Scan for the cell matching the given text and deliver its [X, Y] coordinate at center. 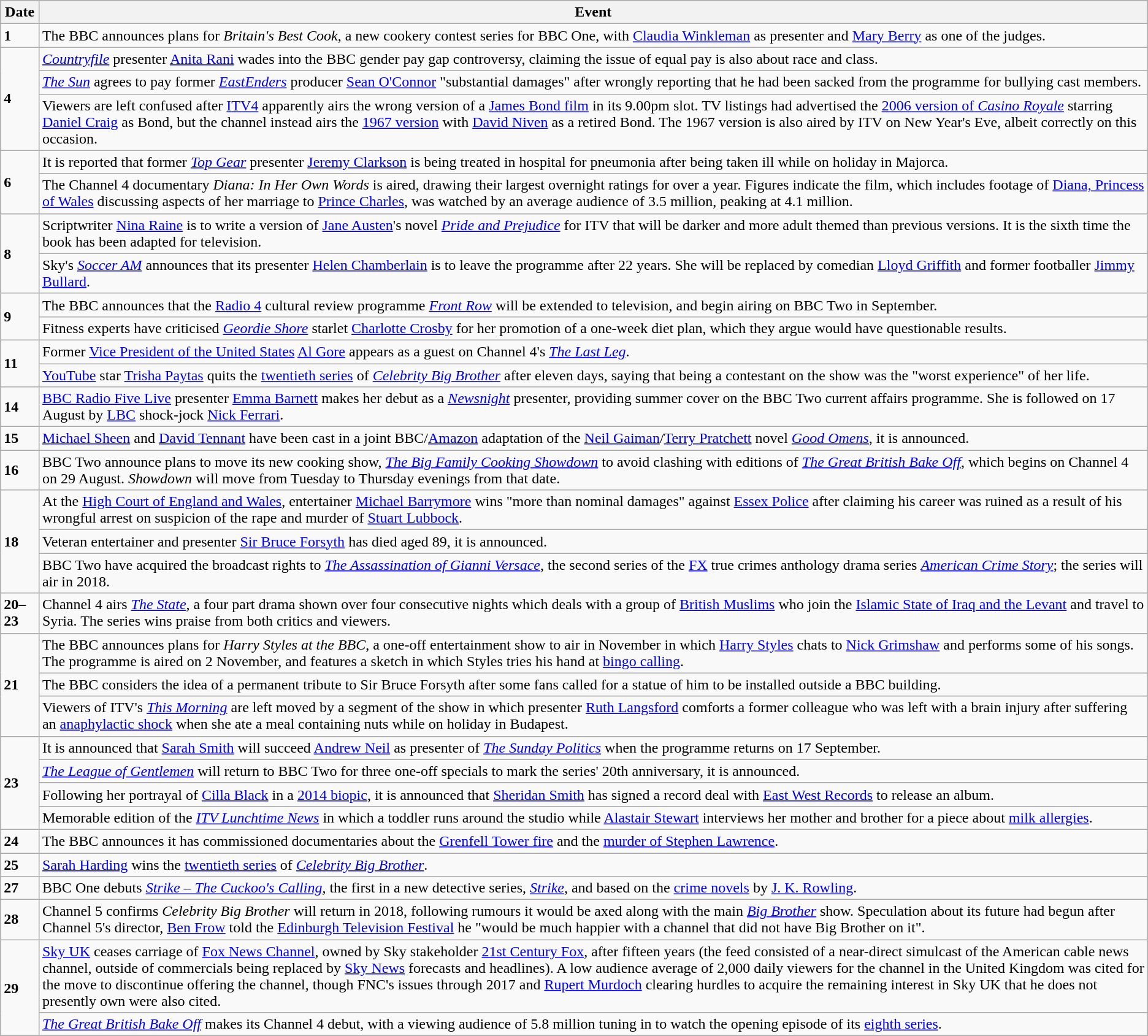
16 [20, 470]
24 [20, 841]
11 [20, 363]
23 [20, 783]
4 [20, 99]
14 [20, 407]
6 [20, 182]
29 [20, 988]
8 [20, 253]
28 [20, 920]
Michael Sheen and David Tennant have been cast in a joint BBC/Amazon adaptation of the Neil Gaiman/Terry Pratchett novel Good Omens, it is announced. [593, 439]
Countryfile presenter Anita Rani wades into the BBC gender pay gap controversy, claiming the issue of equal pay is also about race and class. [593, 59]
The BBC announces that the Radio 4 cultural review programme Front Row will be extended to television, and begin airing on BBC Two in September. [593, 305]
Veteran entertainer and presenter Sir Bruce Forsyth has died aged 89, it is announced. [593, 542]
27 [20, 888]
25 [20, 864]
20–23 [20, 613]
1 [20, 36]
The BBC announces it has commissioned documentaries about the Grenfell Tower fire and the murder of Stephen Lawrence. [593, 841]
Event [593, 12]
9 [20, 317]
18 [20, 542]
21 [20, 685]
BBC One debuts Strike – The Cuckoo's Calling, the first in a new detective series, Strike, and based on the crime novels by J. K. Rowling. [593, 888]
15 [20, 439]
The League of Gentlemen will return to BBC Two for three one-off specials to mark the series' 20th anniversary, it is announced. [593, 771]
Former Vice President of the United States Al Gore appears as a guest on Channel 4's The Last Leg. [593, 351]
Sarah Harding wins the twentieth series of Celebrity Big Brother. [593, 864]
Date [20, 12]
It is announced that Sarah Smith will succeed Andrew Neil as presenter of The Sunday Politics when the programme returns on 17 September. [593, 748]
